Scan for the cell matching the given text and deliver its [x, y] coordinate at center. 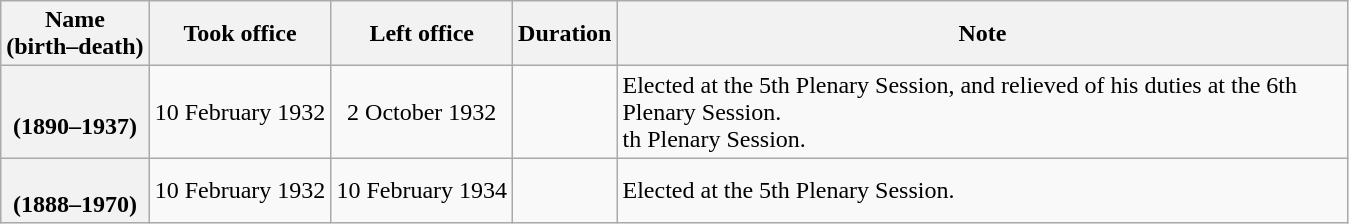
Name(birth–death) [75, 34]
(1890–1937) [75, 112]
Note [982, 34]
2 October 1932 [422, 112]
Left office [422, 34]
Elected at the 5th Plenary Session. [982, 190]
Took office [240, 34]
10 February 1934 [422, 190]
(1888–1970) [75, 190]
Elected at the 5th Plenary Session, and relieved of his duties at the 6th Plenary Session.th Plenary Session. [982, 112]
Duration [565, 34]
